Capture the cell that displays the provided text and extract its (x, y) central coordinate. 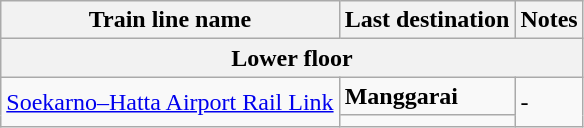
Notes (549, 20)
Train line name (170, 20)
- (549, 102)
Manggarai (427, 96)
Soekarno–Hatta Airport Rail Link (170, 102)
Lower floor (292, 58)
Last destination (427, 20)
